Extract the (X, Y) coordinate from the center of the cell holding the provided text.  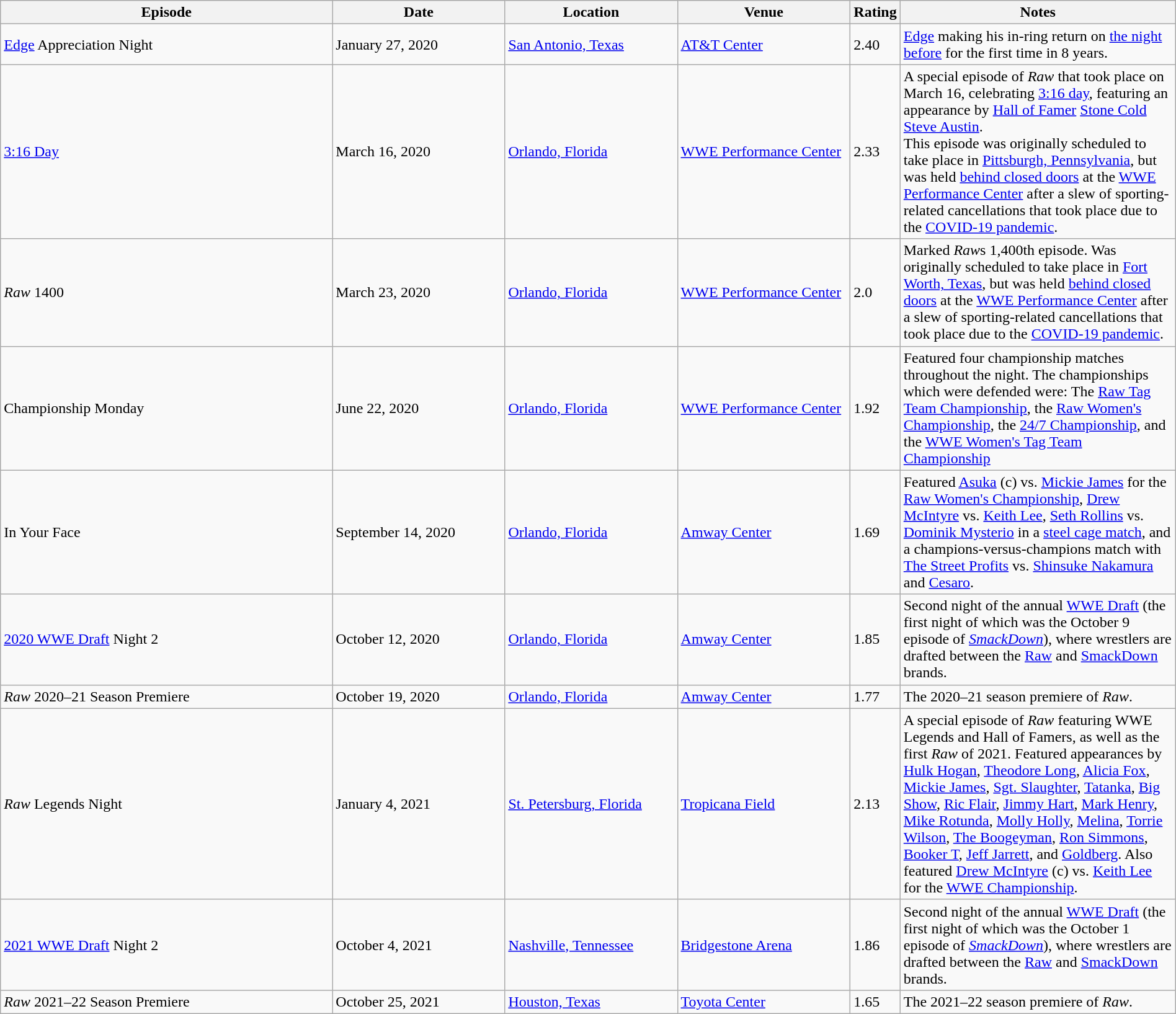
2021 WWE Draft Night 2 (166, 945)
Edge Appreciation Night (166, 45)
October 4, 2021 (419, 945)
Edge making his in-ring return on the night before for the first time in 8 years. (1038, 45)
2020 WWE Draft Night 2 (166, 639)
Venue (764, 12)
Houston, Texas (591, 1002)
Episode (166, 12)
2.40 (875, 45)
Tropicana Field (764, 804)
June 22, 2020 (419, 408)
St. Petersburg, Florida (591, 804)
San Antonio, Texas (591, 45)
Championship Monday (166, 408)
October 12, 2020 (419, 639)
1.77 (875, 696)
January 4, 2021 (419, 804)
1.69 (875, 532)
1.85 (875, 639)
September 14, 2020 (419, 532)
Raw Legends Night (166, 804)
2.13 (875, 804)
Toyota Center (764, 1002)
1.86 (875, 945)
March 16, 2020 (419, 151)
Raw 2020–21 Season Premiere (166, 696)
3:16 Day (166, 151)
Raw 2021–22 Season Premiere (166, 1002)
2.33 (875, 151)
The 2020–21 season premiere of Raw. (1038, 696)
AT&T Center (764, 45)
The 2021–22 season premiere of Raw. (1038, 1002)
In Your Face (166, 532)
1.92 (875, 408)
Location (591, 12)
Bridgestone Arena (764, 945)
Raw 1400 (166, 293)
October 19, 2020 (419, 696)
October 25, 2021 (419, 1002)
2.0 (875, 293)
1.65 (875, 1002)
Rating (875, 12)
Date (419, 12)
Notes (1038, 12)
March 23, 2020 (419, 293)
January 27, 2020 (419, 45)
Nashville, Tennessee (591, 945)
